Detect which cell encompasses the target text, then output its (x, y) center coordinate. 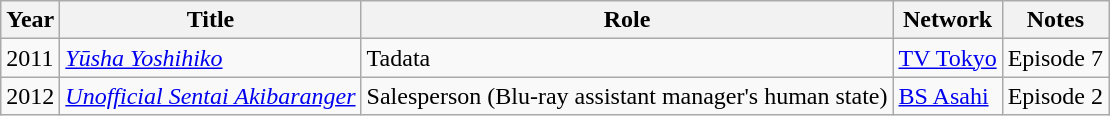
Year (30, 20)
Salesperson (Blu-ray assistant manager's human state) (627, 96)
Network (948, 20)
Role (627, 20)
Episode 2 (1055, 96)
2011 (30, 58)
TV Tokyo (948, 58)
Notes (1055, 20)
Tadata (627, 58)
2012 (30, 96)
Title (210, 20)
Unofficial Sentai Akibaranger (210, 96)
BS Asahi (948, 96)
Yūsha Yoshihiko (210, 58)
Episode 7 (1055, 58)
